Return [x, y] of the center of cell containing provided text 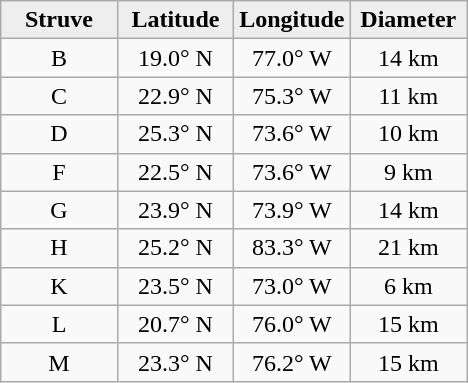
23.9° N [175, 210]
11 km [408, 96]
K [59, 286]
G [59, 210]
25.3° N [175, 134]
Latitude [175, 20]
6 km [408, 286]
B [59, 58]
Diameter [408, 20]
D [59, 134]
73.9° W [292, 210]
21 km [408, 248]
23.5° N [175, 286]
83.3° W [292, 248]
C [59, 96]
23.3° N [175, 362]
73.0° W [292, 286]
22.5° N [175, 172]
25.2° N [175, 248]
76.2° W [292, 362]
9 km [408, 172]
L [59, 324]
75.3° W [292, 96]
Longitude [292, 20]
10 km [408, 134]
76.0° W [292, 324]
77.0° W [292, 58]
22.9° N [175, 96]
20.7° N [175, 324]
F [59, 172]
Struve [59, 20]
M [59, 362]
19.0° N [175, 58]
H [59, 248]
